Capture the cell that displays the provided text and extract its [X, Y] central coordinate. 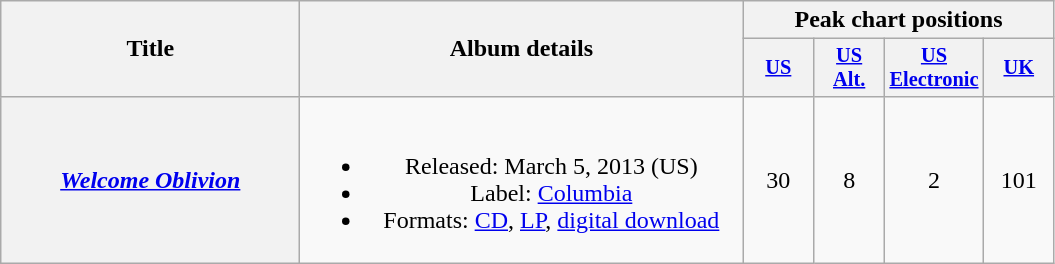
Released: March 5, 2013 (US)Label: ColumbiaFormats: CD, LP, digital download [522, 180]
USElectronic [934, 68]
UK [1018, 68]
30 [778, 180]
USAlt. [850, 68]
Welcome Oblivion [150, 180]
Album details [522, 49]
8 [850, 180]
US [778, 68]
Title [150, 49]
2 [934, 180]
101 [1018, 180]
Peak chart positions [898, 20]
